Identify which cell holds the provided text, then report its [x, y] central coordinate. 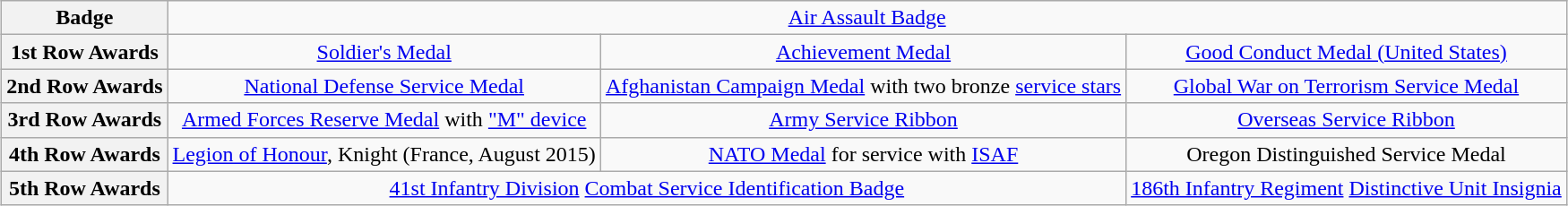
Achievement Medal [863, 52]
Good Conduct Medal (United States) [1347, 52]
3rd Row Awards [84, 120]
Soldier's Medal [383, 52]
Badge [84, 18]
National Defense Service Medal [383, 86]
Armed Forces Reserve Medal with "M" device [383, 120]
Oregon Distinguished Service Medal [1347, 154]
41st Infantry Division Combat Service Identification Badge [647, 188]
NATO Medal for service with ISAF [863, 154]
5th Row Awards [84, 188]
4th Row Awards [84, 154]
Afghanistan Campaign Medal with two bronze service stars [863, 86]
1st Row Awards [84, 52]
186th Infantry Regiment Distinctive Unit Insignia [1347, 188]
Air Assault Badge [867, 18]
Global War on Terrorism Service Medal [1347, 86]
Legion of Honour, Knight (France, August 2015) [383, 154]
2nd Row Awards [84, 86]
Army Service Ribbon [863, 120]
Overseas Service Ribbon [1347, 120]
